Return (x, y) of the center of cell containing provided text 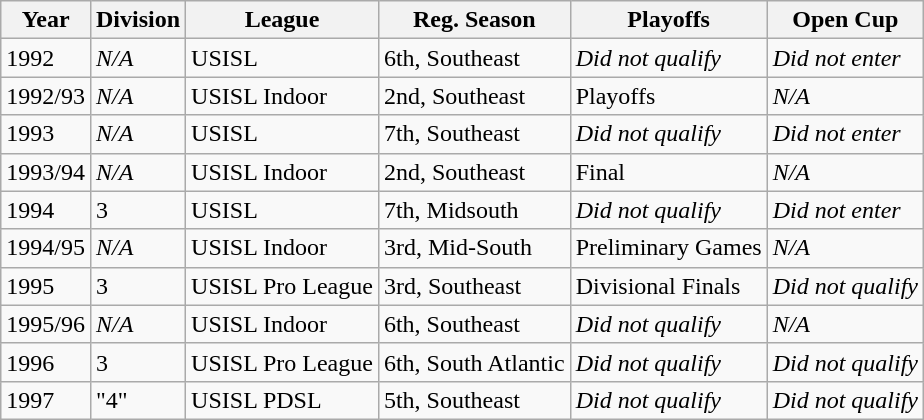
5th, Southeast (474, 400)
USISL PDSL (282, 400)
1992/93 (46, 96)
Final (668, 172)
Divisional Finals (668, 286)
Year (46, 20)
1995 (46, 286)
7th, Southeast (474, 134)
1993/94 (46, 172)
Preliminary Games (668, 248)
"4" (138, 400)
1994 (46, 210)
3rd, Southeast (474, 286)
1994/95 (46, 248)
1996 (46, 362)
1997 (46, 400)
6th, South Atlantic (474, 362)
7th, Midsouth (474, 210)
1993 (46, 134)
1992 (46, 58)
Open Cup (845, 20)
Division (138, 20)
Reg. Season (474, 20)
League (282, 20)
3rd, Mid-South (474, 248)
1995/96 (46, 324)
